Scan for the cell matching the given text and deliver its (x, y) coordinate at center. 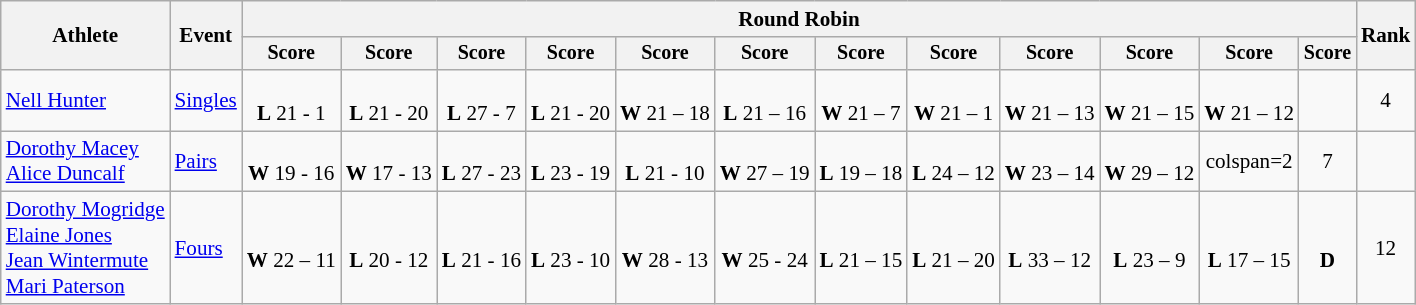
12 (1386, 248)
Nell Hunter (86, 100)
W 23 – 14 (1050, 162)
W 21 – 1 (954, 100)
L 23 - 19 (570, 162)
Pairs (206, 162)
Singles (206, 100)
L 33 – 12 (1050, 248)
W 21 – 7 (862, 100)
W 21 – 12 (1249, 100)
L 21 – 20 (954, 248)
W 29 – 12 (1150, 162)
Dorothy MogridgeElaine JonesJean WintermuteMari Paterson (86, 248)
W 21 – 15 (1150, 100)
L 23 – 9 (1150, 248)
Event (206, 36)
W 19 - 16 (292, 162)
L 21 - 10 (665, 162)
7 (1328, 162)
L 27 - 23 (482, 162)
W 21 – 13 (1050, 100)
Round Robin (799, 18)
Fours (206, 248)
L 23 - 10 (570, 248)
L 17 – 15 (1249, 248)
W 21 – 18 (665, 100)
L 21 - 16 (482, 248)
D (1328, 248)
W 25 - 24 (765, 248)
L 21 - 1 (292, 100)
Dorothy MaceyAlice Duncalf (86, 162)
W 27 – 19 (765, 162)
L 24 – 12 (954, 162)
colspan=2 (1249, 162)
L 27 - 7 (482, 100)
L 19 – 18 (862, 162)
Rank (1386, 36)
L 21 – 15 (862, 248)
W 22 – 11 (292, 248)
L 20 - 12 (389, 248)
W 17 - 13 (389, 162)
L 21 – 16 (765, 100)
W 28 - 13 (665, 248)
4 (1386, 100)
Athlete (86, 36)
